Search for the cell housing the specified text and yield its (x, y) center coordinate. 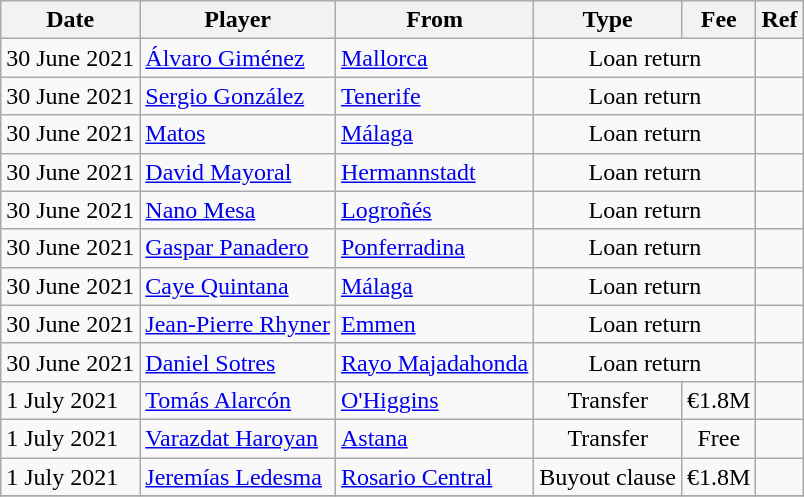
Fee (719, 20)
Hermannstadt (434, 172)
Free (719, 438)
Astana (434, 438)
Logroñés (434, 210)
David Mayoral (238, 172)
Jean-Pierre Rhyner (238, 324)
Ponferradina (434, 248)
Sergio González (238, 96)
O'Higgins (434, 400)
From (434, 20)
Nano Mesa (238, 210)
Jeremías Ledesma (238, 477)
Gaspar Panadero (238, 248)
Caye Quintana (238, 286)
Matos (238, 134)
Mallorca (434, 58)
Tomás Alarcón (238, 400)
Varazdat Haroyan (238, 438)
Rayo Majadahonda (434, 362)
Ref (780, 20)
Emmen (434, 324)
Player (238, 20)
Date (70, 20)
Buyout clause (608, 477)
Type (608, 20)
Álvaro Giménez (238, 58)
Tenerife (434, 96)
Daniel Sotres (238, 362)
Rosario Central (434, 477)
